Find where the given text appears and provide that cell's center as [X, Y] coordinate. 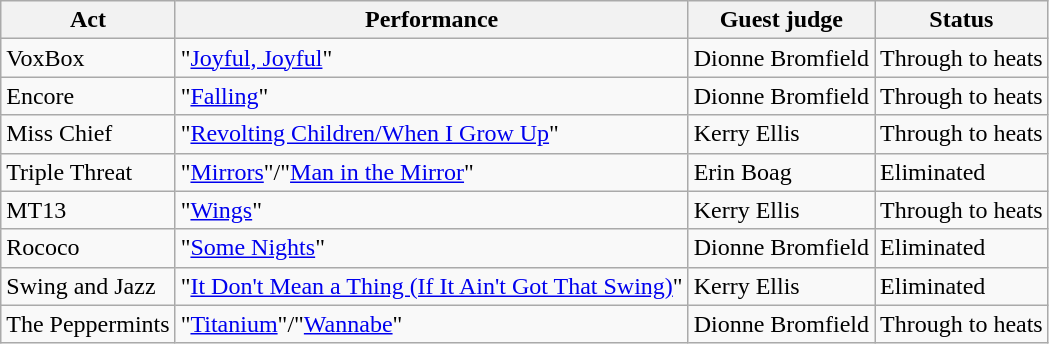
The Peppermints [88, 324]
"Joyful, Joyful" [432, 58]
Guest judge [781, 20]
"Some Nights" [432, 248]
Triple Threat [88, 172]
"It Don't Mean a Thing (If It Ain't Got That Swing)" [432, 286]
"Wings" [432, 210]
Rococo [88, 248]
Miss Chief [88, 134]
"Revolting Children/When I Grow Up" [432, 134]
"Falling" [432, 96]
VoxBox [88, 58]
Performance [432, 20]
MT13 [88, 210]
Status [962, 20]
Act [88, 20]
Encore [88, 96]
"Mirrors"/"Man in the Mirror" [432, 172]
Swing and Jazz [88, 286]
"Titanium"/"Wannabe" [432, 324]
Erin Boag [781, 172]
